Identify which cell holds the provided text, then report its [X, Y] central coordinate. 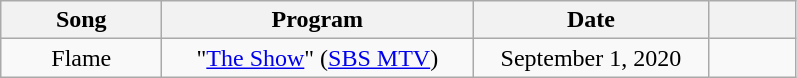
Date [591, 20]
"The Show" (SBS MTV) [318, 58]
Program [318, 20]
September 1, 2020 [591, 58]
Flame [82, 58]
Song [82, 20]
